From the cell containing the given text, extract its center point as (x, y) coordinate. 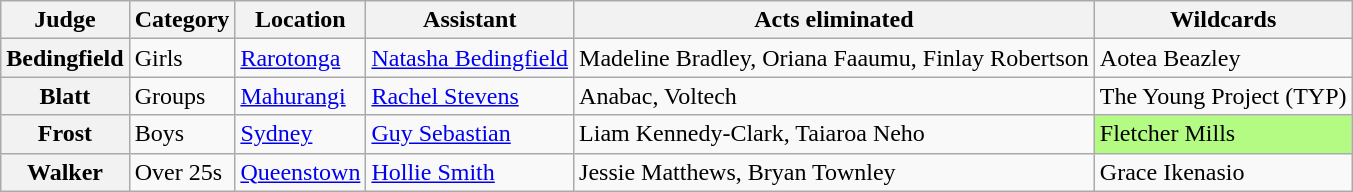
Walker (65, 172)
Over 25s (182, 172)
Judge (65, 20)
Guy Sebastian (470, 134)
Rarotonga (300, 58)
Liam Kennedy-Clark, Taiaroa Neho (834, 134)
Grace Ikenasio (1223, 172)
Groups (182, 96)
Bedingfield (65, 58)
Queenstown (300, 172)
Wildcards (1223, 20)
Category (182, 20)
Rachel Stevens (470, 96)
Mahurangi (300, 96)
Location (300, 20)
Natasha Bedingfield (470, 58)
Fletcher Mills (1223, 134)
Assistant (470, 20)
Girls (182, 58)
Aotea Beazley (1223, 58)
Sydney (300, 134)
Acts eliminated (834, 20)
Madeline Bradley, Oriana Faaumu, Finlay Robertson (834, 58)
Anabac, Voltech (834, 96)
Blatt (65, 96)
Boys (182, 134)
Jessie Matthews, Bryan Townley (834, 172)
The Young Project (TYP) (1223, 96)
Frost (65, 134)
Hollie Smith (470, 172)
